Return [x, y] of the center of cell containing provided text 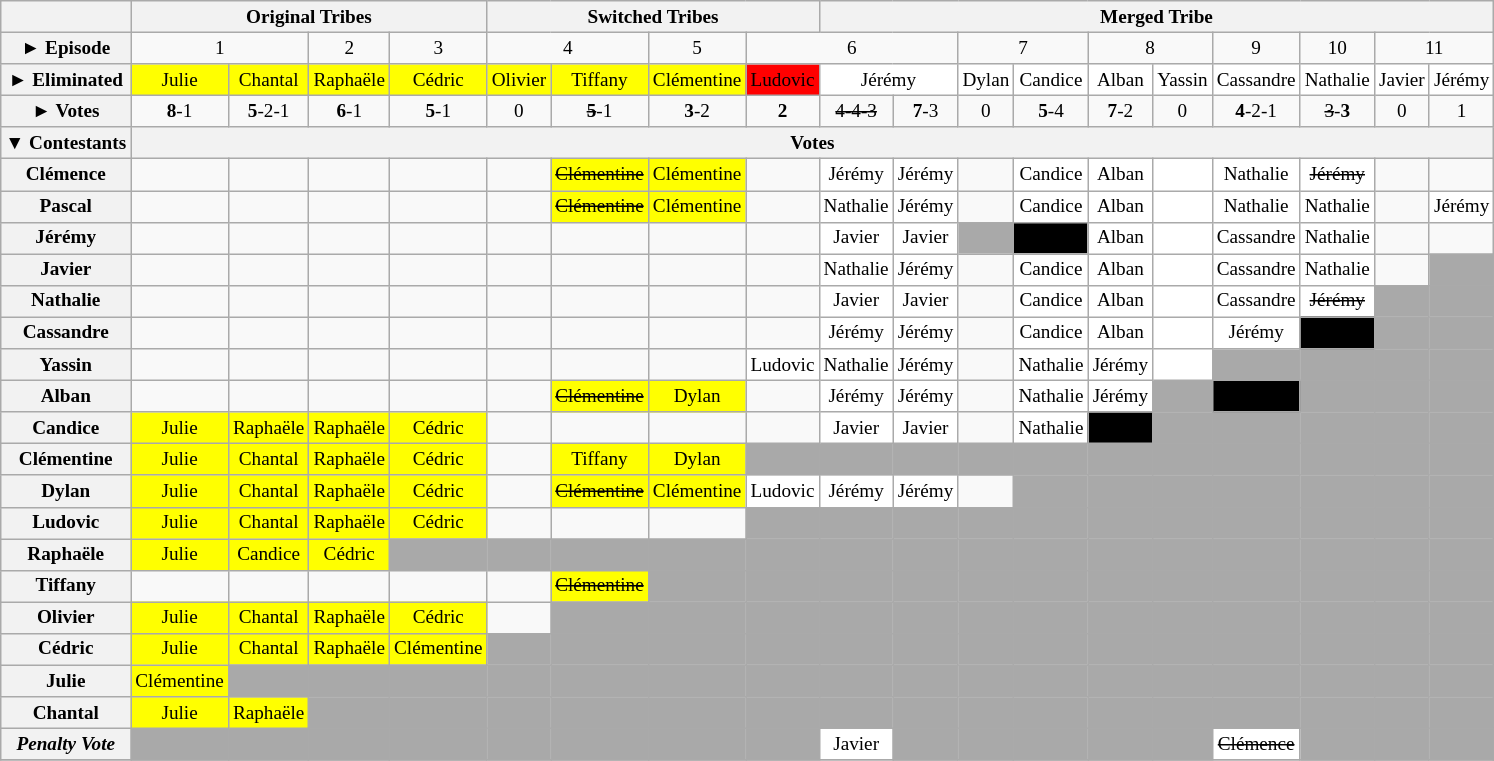
4-4-3 [856, 111]
▼ Contestants [66, 143]
Merged Tribe [1156, 17]
► Eliminated [66, 80]
► Episode [66, 48]
7-2 [1120, 111]
5-2-1 [268, 111]
Original Tribes [309, 17]
► Votes [66, 111]
6-1 [350, 111]
5 [697, 48]
4 [568, 48]
5-4 [1051, 111]
Penalty Vote [66, 744]
8 [1150, 48]
8-1 [180, 111]
Votes [812, 143]
10 [1337, 48]
4-2-1 [1256, 111]
3 [438, 48]
11 [1434, 48]
3-2 [697, 111]
3-3 [1337, 111]
Pascal [66, 206]
Switched Tribes [653, 17]
7 [1023, 48]
9 [1256, 48]
6 [852, 48]
7-3 [926, 111]
